Find where the given text appears and provide that cell's center as (x, y) coordinate. 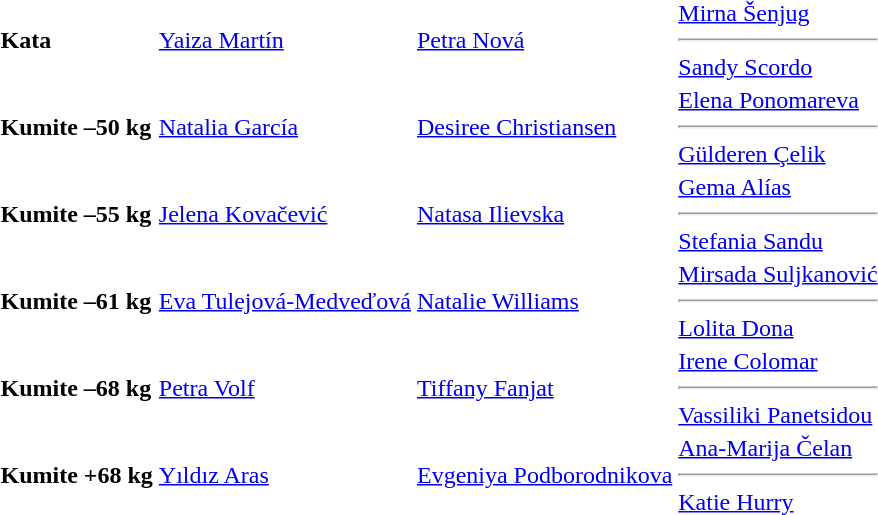
Desiree Christiansen (544, 127)
Petra Volf (284, 388)
Eva Tulejová-Medveďová (284, 301)
Tiffany Fanjat (544, 388)
Natasa Ilievska (544, 214)
Natalie Williams (544, 301)
Natalia García (284, 127)
Jelena Kovačević (284, 214)
